Return [X, Y] of the center of cell containing provided text 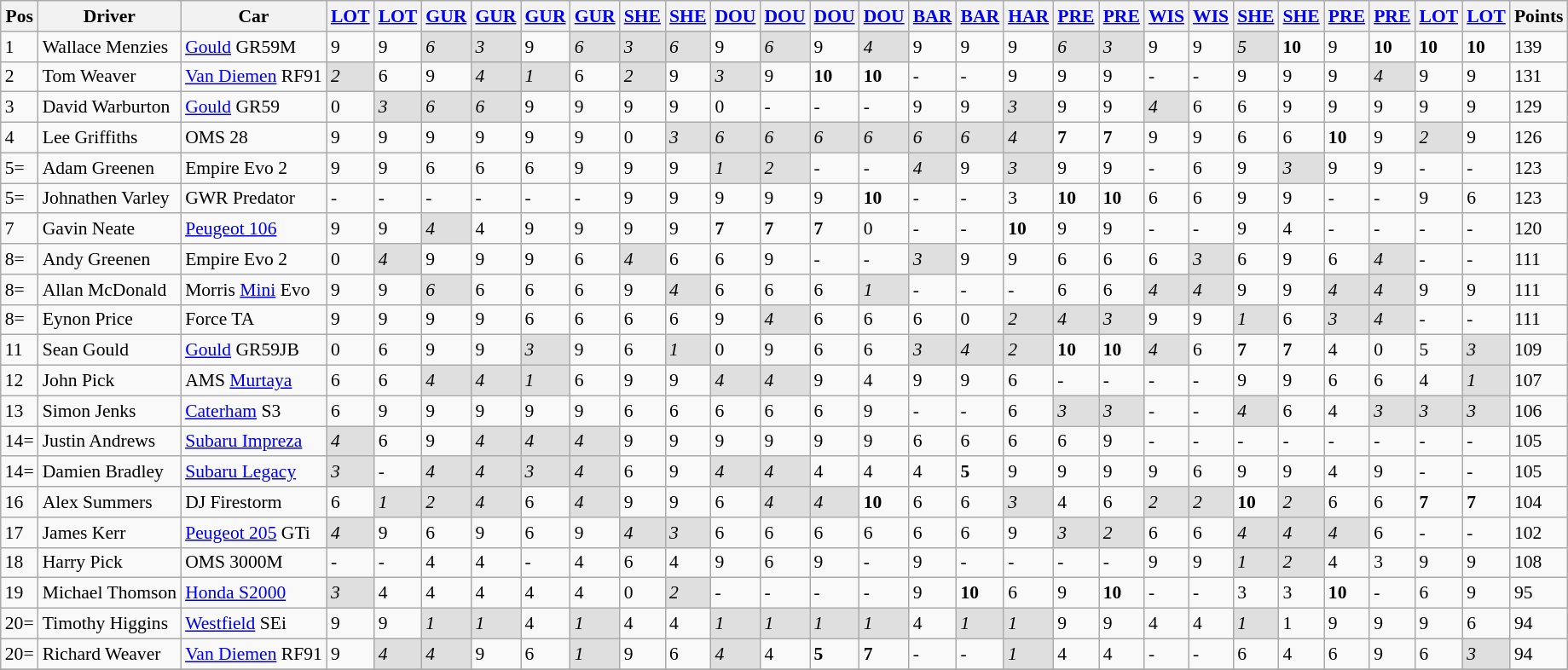
108 [1539, 563]
Eynon Price [109, 320]
16 [20, 502]
Honda S2000 [254, 593]
131 [1539, 77]
Harry Pick [109, 563]
Timothy Higgins [109, 624]
104 [1539, 502]
Adam Greenen [109, 168]
Allan McDonald [109, 290]
Wallace Menzies [109, 47]
Andy Greenen [109, 259]
129 [1539, 107]
Points [1539, 16]
Subaru Impreza [254, 442]
Alex Summers [109, 502]
Pos [20, 16]
17 [20, 533]
Westfield SEi [254, 624]
Gavin Neate [109, 229]
AMS Murtaya [254, 381]
120 [1539, 229]
Damien Bradley [109, 472]
18 [20, 563]
Johnathen Varley [109, 199]
Justin Andrews [109, 442]
James Kerr [109, 533]
109 [1539, 350]
OMS 28 [254, 138]
Driver [109, 16]
Subaru Legacy [254, 472]
13 [20, 411]
DJ Firestorm [254, 502]
106 [1539, 411]
126 [1539, 138]
Gould GR59M [254, 47]
19 [20, 593]
Tom Weaver [109, 77]
John Pick [109, 381]
Car [254, 16]
Michael Thomson [109, 593]
11 [20, 350]
Peugeot 205 GTi [254, 533]
Lee Griffiths [109, 138]
Morris Mini Evo [254, 290]
139 [1539, 47]
David Warburton [109, 107]
107 [1539, 381]
GWR Predator [254, 199]
Gould GR59 [254, 107]
Richard Weaver [109, 654]
Peugeot 106 [254, 229]
Simon Jenks [109, 411]
95 [1539, 593]
Gould GR59JB [254, 350]
OMS 3000M [254, 563]
Caterham S3 [254, 411]
Sean Gould [109, 350]
102 [1539, 533]
HAR [1028, 16]
12 [20, 381]
Force TA [254, 320]
